Extract the (x, y) coordinate from the center of the cell holding the provided text.  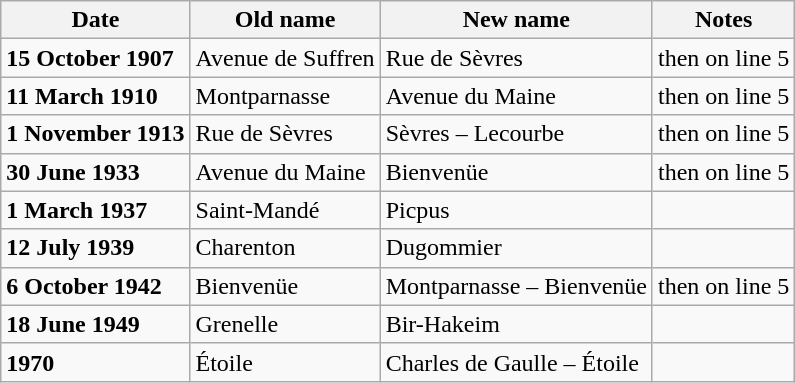
12 July 1939 (96, 248)
Notes (723, 20)
Saint-Mandé (285, 210)
1 November 1913 (96, 134)
1 March 1937 (96, 210)
6 October 1942 (96, 286)
Grenelle (285, 324)
Old name (285, 20)
Bir-Hakeim (516, 324)
Picpus (516, 210)
Avenue de Suffren (285, 58)
Étoile (285, 362)
11 March 1910 (96, 96)
30 June 1933 (96, 172)
15 October 1907 (96, 58)
New name (516, 20)
Date (96, 20)
Dugommier (516, 248)
1970 (96, 362)
Charles de Gaulle – Étoile (516, 362)
Montparnasse – Bienvenüe (516, 286)
Sèvres – Lecourbe (516, 134)
Charenton (285, 248)
Montparnasse (285, 96)
18 June 1949 (96, 324)
